Pinpoint the cell where the given text exists, returning its [X, Y] midpoint coordinate. 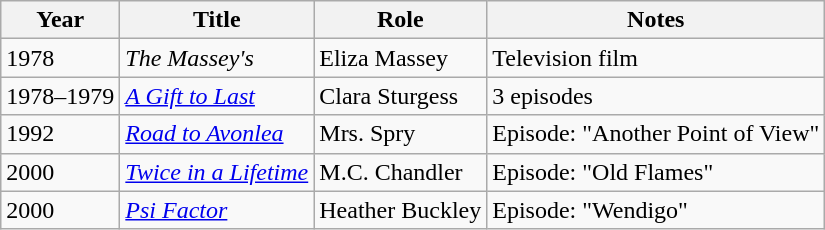
Year [60, 20]
1978 [60, 58]
Television film [656, 58]
The Massey's [217, 58]
Heather Buckley [400, 210]
Psi Factor [217, 210]
Episode: "Wendigo" [656, 210]
3 episodes [656, 96]
Eliza Massey [400, 58]
Road to Avonlea [217, 134]
Twice in a Lifetime [217, 172]
M.C. Chandler [400, 172]
1992 [60, 134]
Episode: "Old Flames" [656, 172]
Title [217, 20]
1978–1979 [60, 96]
Episode: "Another Point of View" [656, 134]
Notes [656, 20]
Role [400, 20]
Clara Sturgess [400, 96]
Mrs. Spry [400, 134]
A Gift to Last [217, 96]
